Capture the cell that displays the provided text and extract its [X, Y] central coordinate. 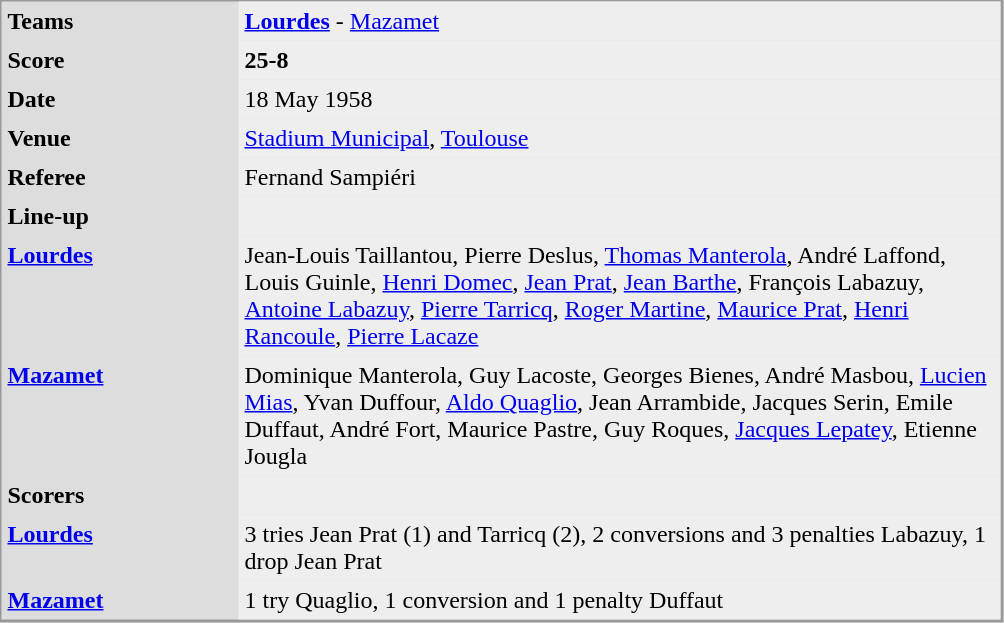
Fernand Sampiéri [619, 178]
18 May 1958 [619, 100]
Stadium Municipal, Toulouse [619, 138]
Teams [120, 22]
Date [120, 100]
Score [120, 60]
Line-up [120, 216]
Scorers [120, 496]
Lourdes - Mazamet [619, 22]
Referee [120, 178]
1 try Quaglio, 1 conversion and 1 penalty Duffaut [619, 600]
3 tries Jean Prat (1) and Tarricq (2), 2 conversions and 3 penalties Labazuy, 1 drop Jean Prat [619, 547]
25-8 [619, 60]
Venue [120, 138]
